Identify which cell holds the provided text, then report its [X, Y] central coordinate. 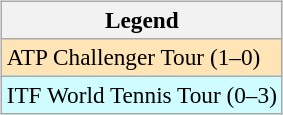
ATP Challenger Tour (1–0) [142, 57]
ITF World Tennis Tour (0–3) [142, 95]
Legend [142, 20]
